Determine the [X, Y] coordinate at the center of the cell enclosing the given text.  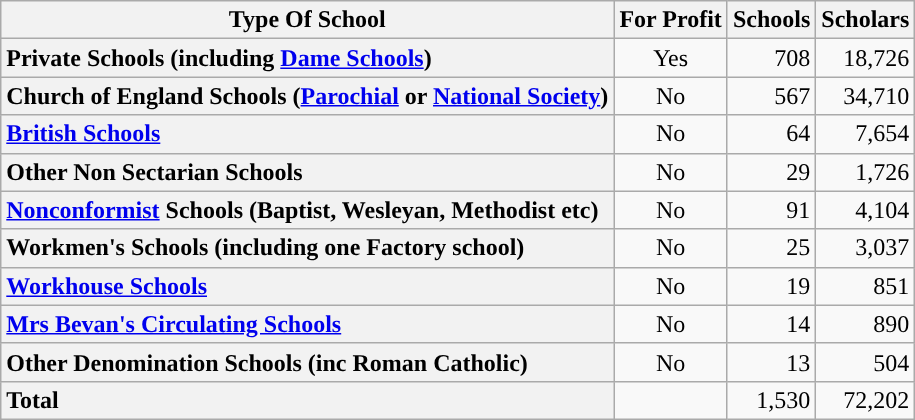
Schools [771, 20]
Church of England Schools (Parochial or National Society) [308, 96]
Workhouse Schools [308, 286]
Nonconformist Schools (Baptist, Wesleyan, Methodist etc) [308, 210]
Type Of School [308, 20]
25 [771, 248]
Mrs Bevan's Circulating Schools [308, 324]
890 [866, 324]
Total [308, 400]
34,710 [866, 96]
British Schools [308, 134]
For Profit [670, 20]
29 [771, 172]
14 [771, 324]
567 [771, 96]
708 [771, 58]
Workmen's Schools (including one Factory school) [308, 248]
Scholars [866, 20]
3,037 [866, 248]
851 [866, 286]
Private Schools (including Dame Schools) [308, 58]
504 [866, 362]
Yes [670, 58]
Other Non Sectarian Schools [308, 172]
4,104 [866, 210]
7,654 [866, 134]
19 [771, 286]
64 [771, 134]
13 [771, 362]
18,726 [866, 58]
Other Denomination Schools (inc Roman Catholic) [308, 362]
72,202 [866, 400]
1,530 [771, 400]
1,726 [866, 172]
91 [771, 210]
